Capture the cell that displays the provided text and extract its (X, Y) central coordinate. 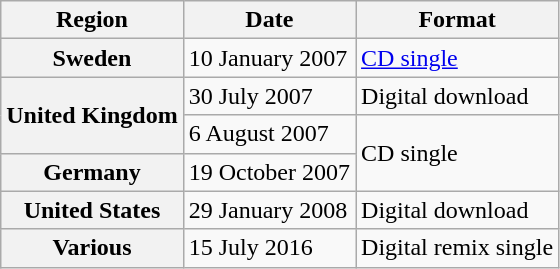
10 January 2007 (269, 58)
19 October 2007 (269, 172)
6 August 2007 (269, 134)
Various (92, 248)
United States (92, 210)
United Kingdom (92, 115)
Date (269, 20)
29 January 2008 (269, 210)
Digital remix single (458, 248)
Format (458, 20)
30 July 2007 (269, 96)
15 July 2016 (269, 248)
Region (92, 20)
Germany (92, 172)
Sweden (92, 58)
